Extract the [X, Y] coordinate from the center of the cell holding the provided text.  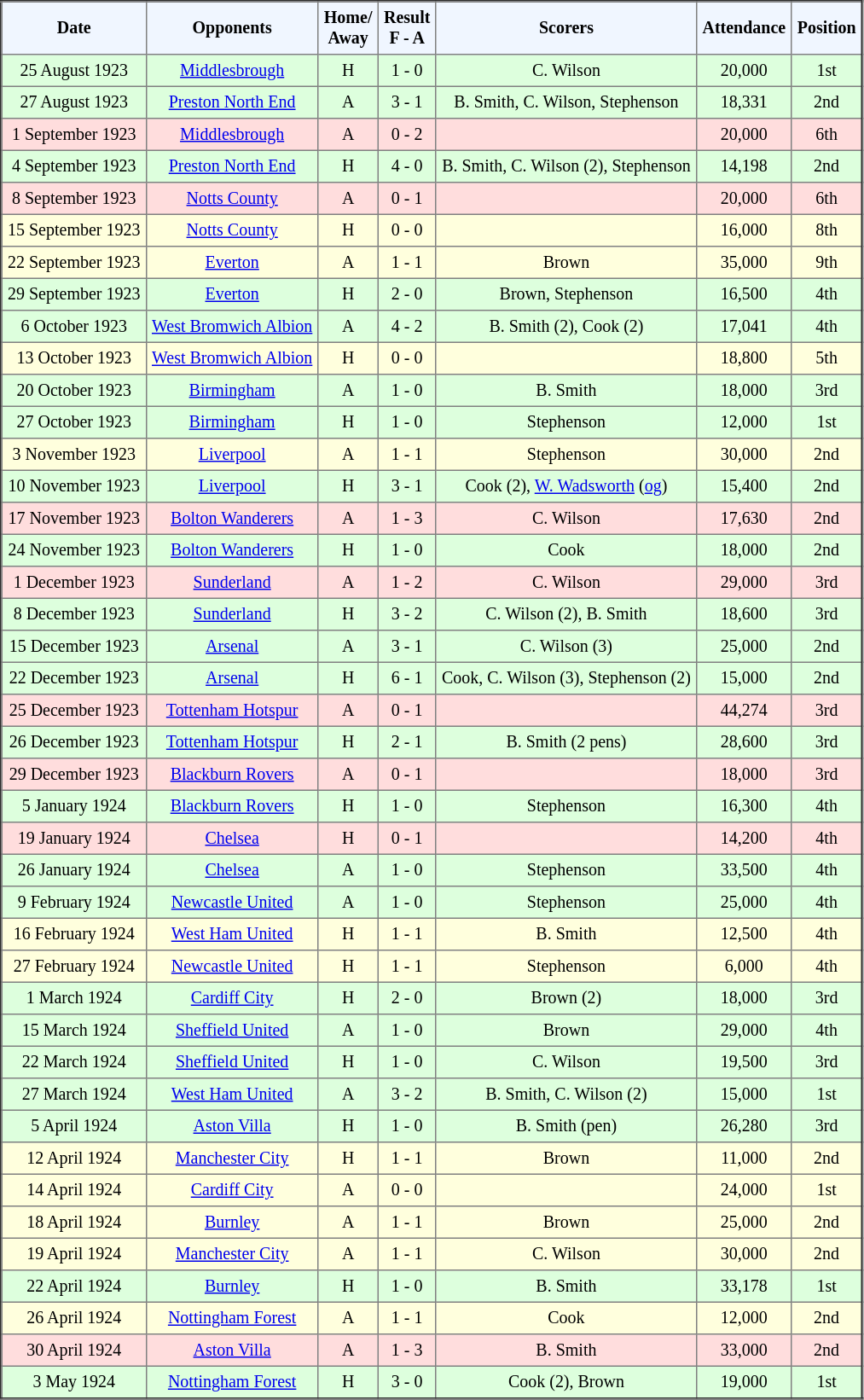
4 - 2 [407, 327]
Cook, C. Wilson (3), Stephenson (2) [566, 678]
6 October 1923 [74, 327]
6 - 1 [407, 678]
3 - 0 [407, 1382]
1 - 2 [407, 583]
6,000 [744, 967]
17,630 [744, 519]
26 April 1924 [74, 1318]
18 April 1924 [74, 1223]
3 May 1924 [74, 1382]
16 February 1924 [74, 934]
B. Smith, C. Wilson, Stephenson [566, 102]
22 March 1924 [74, 1062]
18,331 [744, 102]
1 March 1924 [74, 998]
14,200 [744, 839]
14,198 [744, 166]
26 December 1923 [74, 742]
5th [827, 358]
Home/Away [348, 28]
29 September 1923 [74, 294]
12 April 1924 [74, 1159]
Opponents [232, 28]
15 December 1923 [74, 647]
44,274 [744, 711]
Position [827, 28]
11,000 [744, 1159]
20 October 1923 [74, 391]
27 March 1924 [74, 1095]
18,800 [744, 358]
5 April 1924 [74, 1126]
B. Smith (pen) [566, 1126]
8 December 1923 [74, 614]
1 December 1923 [74, 583]
19 April 1924 [74, 1254]
16,000 [744, 230]
17,041 [744, 327]
27 October 1923 [74, 422]
19,000 [744, 1382]
1 September 1923 [74, 135]
Cook (2), W. Wadsworth (og) [566, 486]
22 September 1923 [74, 263]
28,600 [744, 742]
Attendance [744, 28]
26,280 [744, 1126]
B. Smith (2 pens) [566, 742]
24 November 1923 [74, 550]
9th [827, 263]
27 August 1923 [74, 102]
8 September 1923 [74, 199]
ResultF - A [407, 28]
27 February 1924 [74, 967]
16,500 [744, 294]
15,400 [744, 486]
25 December 1923 [74, 711]
25 August 1923 [74, 71]
15 March 1924 [74, 1031]
13 October 1923 [74, 358]
Scorers [566, 28]
22 December 1923 [74, 678]
Cook (2), Brown [566, 1382]
18,600 [744, 614]
19 January 1924 [74, 839]
8th [827, 230]
33,000 [744, 1351]
24,000 [744, 1190]
35,000 [744, 263]
33,500 [744, 870]
17 November 1923 [74, 519]
14 April 1924 [74, 1190]
29 December 1923 [74, 775]
4 - 0 [407, 166]
B. Smith (2), Cook (2) [566, 327]
19,500 [744, 1062]
3 November 1923 [74, 455]
C. Wilson (3) [566, 647]
9 February 1924 [74, 903]
B. Smith, C. Wilson (2), Stephenson [566, 166]
33,178 [744, 1287]
Brown (2) [566, 998]
30 April 1924 [74, 1351]
15 September 1923 [74, 230]
2 - 1 [407, 742]
Date [74, 28]
10 November 1923 [74, 486]
5 January 1924 [74, 806]
4 September 1923 [74, 166]
B. Smith, C. Wilson (2) [566, 1095]
22 April 1924 [74, 1287]
16,300 [744, 806]
12,500 [744, 934]
C. Wilson (2), B. Smith [566, 614]
0 - 2 [407, 135]
26 January 1924 [74, 870]
Brown, Stephenson [566, 294]
